Return the (X, Y) coordinate for the center point of the cell that contains the specified text.  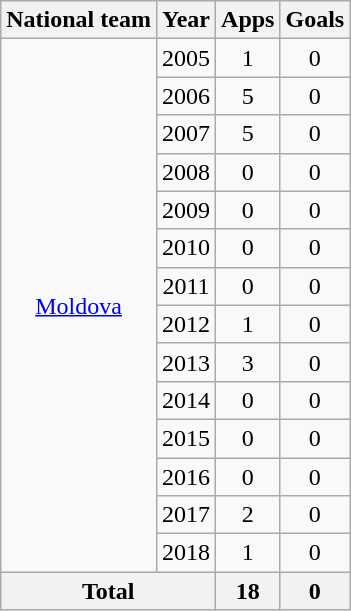
Goals (315, 20)
2008 (186, 172)
Apps (248, 20)
2017 (186, 515)
2009 (186, 210)
2016 (186, 477)
2011 (186, 286)
Moldova (79, 306)
2 (248, 515)
Total (108, 591)
2013 (186, 362)
2007 (186, 134)
National team (79, 20)
18 (248, 591)
2006 (186, 96)
2015 (186, 438)
2014 (186, 400)
2012 (186, 324)
2018 (186, 553)
2005 (186, 58)
2010 (186, 248)
Year (186, 20)
3 (248, 362)
